Identify which cell holds the provided text, then report its [X, Y] central coordinate. 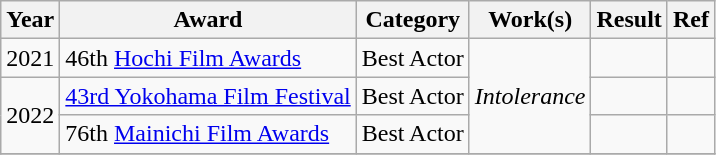
Year [30, 20]
Intolerance [530, 96]
Award [208, 20]
76th Mainichi Film Awards [208, 134]
43rd Yokohama Film Festival [208, 96]
Work(s) [530, 20]
Result [629, 20]
46th Hochi Film Awards [208, 58]
Category [412, 20]
2021 [30, 58]
Ref [690, 20]
2022 [30, 115]
